Pinpoint the cell where the given text exists, returning its [x, y] midpoint coordinate. 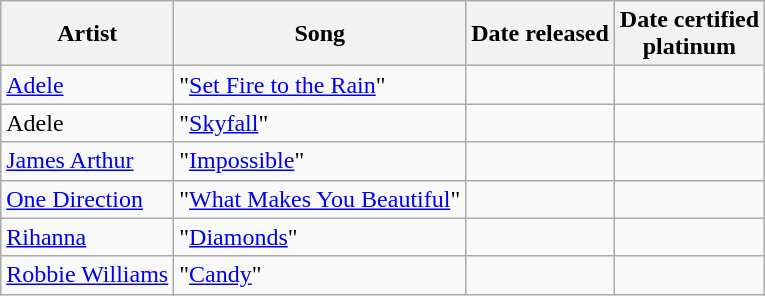
James Arthur [88, 161]
Rihanna [88, 237]
Date certifiedplatinum [689, 34]
Song [320, 34]
"What Makes You Beautiful" [320, 199]
Date released [540, 34]
"Impossible" [320, 161]
"Candy" [320, 275]
"Skyfall" [320, 123]
Robbie Williams [88, 275]
Artist [88, 34]
One Direction [88, 199]
"Diamonds" [320, 237]
"Set Fire to the Rain" [320, 85]
